Identify which cell holds the provided text, then report its (X, Y) central coordinate. 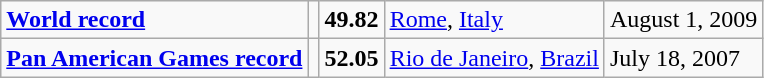
Rome, Italy (494, 20)
52.05 (352, 58)
49.82 (352, 20)
Rio de Janeiro, Brazil (494, 58)
Pan American Games record (154, 58)
August 1, 2009 (683, 20)
World record (154, 20)
July 18, 2007 (683, 58)
